Identify which cell holds the provided text, then report its [x, y] central coordinate. 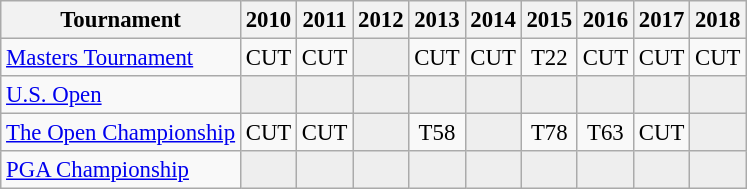
U.S. Open [121, 95]
2010 [268, 20]
Tournament [121, 20]
2014 [493, 20]
2015 [549, 20]
The Open Championship [121, 133]
2013 [437, 20]
T63 [605, 133]
2011 [325, 20]
T78 [549, 133]
Masters Tournament [121, 58]
PGA Championship [121, 170]
2018 [718, 20]
T58 [437, 133]
2012 [381, 20]
T22 [549, 58]
2017 [661, 20]
2016 [605, 20]
